Identify which cell holds the provided text, then report its [X, Y] central coordinate. 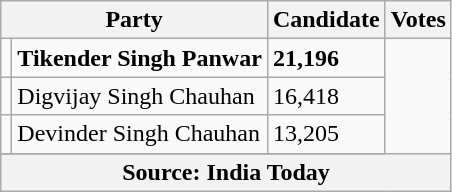
Devinder Singh Chauhan [140, 134]
13,205 [326, 134]
Tikender Singh Panwar [140, 58]
Candidate [326, 20]
Party [134, 20]
Digvijay Singh Chauhan [140, 96]
Votes [418, 20]
Source: India Today [226, 172]
16,418 [326, 96]
21,196 [326, 58]
